From the cell containing the given text, extract its center point as (x, y) coordinate. 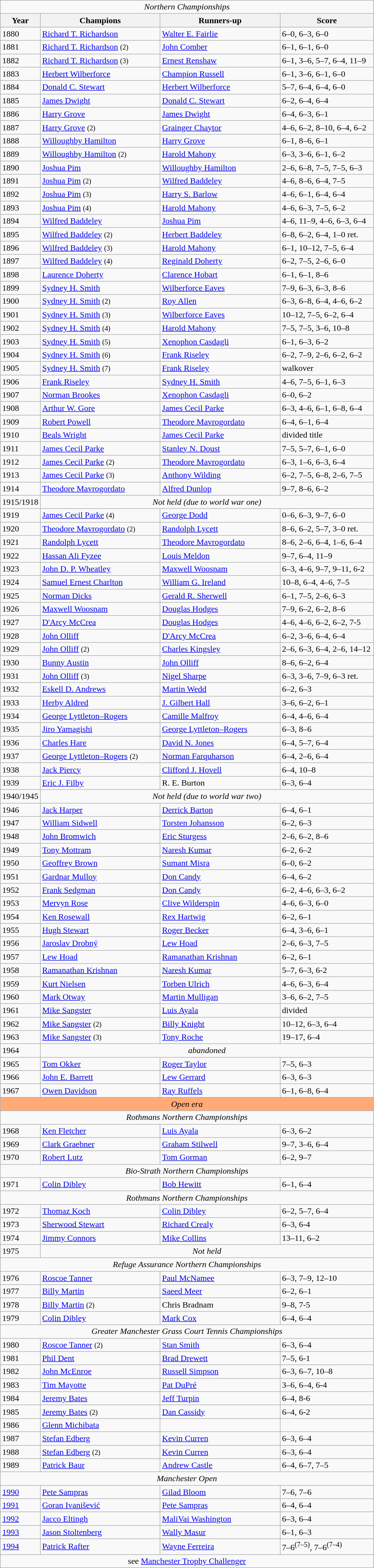
Martin Wedd (220, 689)
Willoughby Hamilton (2) (100, 154)
6–3, 3–6, 7–9, 6–3 ret. (327, 676)
Camille Malfroy (220, 716)
1897 (20, 261)
Nigel Sharpe (220, 676)
6–3, 6–3 (327, 1077)
6–4, 6–3, 6–1 (327, 114)
Wally Masur (220, 1532)
6–2, 5–7, 6–4 (327, 1211)
19–17, 6–4 (327, 1037)
1930 (20, 663)
Herby Aldred (100, 703)
Mike Collins (220, 1238)
1971 (20, 1184)
Andrew Castle (220, 1465)
2–6, 6–3, 7–5 (327, 943)
Stan Smith (220, 1345)
Norman Dicks (100, 596)
Jeremy Bates (2) (100, 1412)
2–6, 6–3, 6–4, 2–6, 14–12 (327, 649)
Jiro Yamagishi (100, 729)
1964 (20, 1051)
J. Gilbert Hall (220, 703)
10–12, 7–5, 6–2, 6–4 (327, 315)
Refuge Assurance Northern Championships (187, 1265)
1891 (20, 181)
1926 (20, 609)
10–8, 6–4, 4–6, 7–5 (327, 582)
R. E. Burton (220, 783)
1929 (20, 649)
Wayne Ferreira (220, 1547)
6–4, 6–7, 7–5 (327, 1465)
1953 (20, 903)
Roscoe Tanner (100, 1278)
Frank Sedgman (100, 890)
Tony Roche (220, 1037)
Roger Becker (220, 930)
Mark Cox (220, 1318)
6–1, 3–6, 5–7, 6–4, 11–9 (327, 60)
6–2, 7–9, 2–6, 6–2, 6–2 (327, 355)
Mark Otway (100, 997)
4–6, 6–3, 6–0 (327, 903)
6–1, 6–3, 6–2 (327, 341)
4–6, 7–5, 6–1, 6–3 (327, 381)
6–3, 3–6, 6–1, 6–2 (327, 154)
8–6, 6–2, 6–4 (327, 663)
Mike Sangster (2) (100, 1024)
1905 (20, 368)
Laurence Doherty (100, 275)
Billy Martin (2) (100, 1305)
Bob Hewitt (220, 1184)
Jacco Eltingh (100, 1519)
John D. P. Wheatley (100, 569)
Sydney H. Smith (3) (100, 315)
1980 (20, 1345)
1950 (20, 863)
Gilad Bloom (220, 1492)
Ernest Renshaw (220, 60)
6–4, 6-2 (327, 1412)
1954 (20, 917)
Reginald Doherty (220, 261)
1985 (20, 1412)
1933 (20, 703)
George Dodd (220, 515)
Clive Wilderspin (220, 903)
Jack Harper (100, 809)
1903 (20, 341)
1961 (20, 1010)
1981 (20, 1358)
6–1, 6–1, 6–0 (327, 47)
1939 (20, 783)
1896 (20, 248)
7–5, 5–7, 6–1, 6–0 (327, 449)
1910 (20, 435)
Stefan Edberg (100, 1438)
James Cecil Parke (3) (100, 475)
8–6, 6–2, 5–7, 3–0 ret. (327, 529)
1974 (20, 1238)
1909 (20, 422)
Phil Dent (100, 1358)
6–4, 5–7, 6–4 (327, 743)
Hugh Stewart (100, 930)
7–5, 6–3 (327, 1064)
1976 (20, 1278)
abandoned (207, 1051)
6–4, 3–6, 6–1 (327, 930)
Jack Piercy (100, 769)
Ray Ruffels (220, 1091)
William G. Ireland (220, 582)
6–3, 6-4 (327, 1224)
Kurt Nielsen (100, 983)
6–2, 7–5, 2–6, 6–0 (327, 261)
Year (20, 20)
10–12, 6–3, 6–4 (327, 1024)
6–1, 8–6, 6–1 (327, 141)
1940/1945 (20, 796)
6–4, 2–6, 6–4 (327, 756)
Walter E. Fairlie (220, 34)
Tim Mayotte (100, 1385)
6–3, 6–8, 6–4, 4–6, 6–2 (327, 301)
1915/1918 (20, 502)
4–6, 8–6, 6–4, 7–5 (327, 181)
5–7, 6–4, 6–4, 6–0 (327, 87)
Clark Graebner (100, 1144)
1902 (20, 328)
2–6, 6–8, 7–5, 7–5, 6–3 (327, 168)
Martin Mulligan (220, 997)
Northern Championships (187, 7)
1904 (20, 355)
6–1, 3–6, 6–1, 6–0 (327, 74)
6–3, 4–6, 6–1, 6–8, 6–4 (327, 408)
6–3, 8–6 (327, 729)
1965 (20, 1064)
1957 (20, 957)
Eric J. Filby (100, 783)
John Bromwich (100, 837)
Richard Crealy (220, 1224)
Wilfred Baddeley (4) (100, 261)
1993 (20, 1532)
1977 (20, 1291)
1955 (20, 930)
Manchester Open (187, 1479)
Norman Brookes (100, 395)
6–3, 7–9, 12–10 (327, 1278)
1982 (20, 1372)
Sydney H. Smith (2) (100, 301)
1881 (20, 47)
see Manchester Trophy Challenger (187, 1561)
George Lyttleton–Rogers (2) (100, 756)
Sydney H. Smith (4) (100, 328)
Jeremy Bates (100, 1398)
Mervyn Rose (100, 903)
Charles Kingsley (220, 649)
Saeed Meer (220, 1291)
6–2, 6–4, 6–4 (327, 101)
MaliVai Washington (220, 1519)
Billy Knight (220, 1024)
Score (327, 20)
6–2, 9–7 (327, 1157)
1901 (20, 315)
Roscoe Tanner (2) (100, 1345)
1892 (20, 194)
John Olliff (2) (100, 649)
1986 (20, 1425)
6–8, 6–2, 6–4, 1–0 ret. (327, 234)
walkover (327, 368)
1946 (20, 809)
1983 (20, 1385)
1969 (20, 1144)
1931 (20, 676)
1890 (20, 168)
1895 (20, 234)
1914 (20, 489)
Alfred Dunlop (220, 489)
1923 (20, 569)
8–6, 2–6, 6–4, 1–6, 6–4 (327, 542)
Rex Hartwig (220, 917)
4–6, 4–6, 6–2, 6–2, 7-5 (327, 622)
6–1, 6–3 (327, 1532)
6–1, 6–8, 6–4 (327, 1091)
Mike Sangster (100, 1010)
6–1, 6–1, 8–6 (327, 275)
1936 (20, 743)
6–3, 6–2 (327, 1131)
Sydney H. Smith (7) (100, 368)
1990 (20, 1492)
2–6, 6–2, 8–6 (327, 837)
James Cecil Parke (4) (100, 515)
7–6(7–5), 7–6(7–4) (327, 1547)
1913 (20, 475)
Harry Grove (2) (100, 127)
1960 (20, 997)
1963 (20, 1037)
7–6, 7–6 (327, 1492)
1937 (20, 756)
Sherwood Stewart (100, 1224)
1882 (20, 60)
9–7, 6–4, 11–9 (327, 555)
Arthur W. Gore (100, 408)
1884 (20, 87)
Russell Simpson (220, 1372)
1966 (20, 1077)
Herbert Baddeley (220, 234)
1885 (20, 101)
Paul McNamee (220, 1278)
6–0, 6–3, 6–0 (327, 34)
Greater Manchester Grass Court Tennis Championships (187, 1331)
1932 (20, 689)
Lew Gerrard (220, 1077)
Stefan Edberg (2) (100, 1452)
John Olliff (3) (100, 676)
Joshua Pim (2) (100, 181)
Robert Powell (100, 422)
Richard T. Richardson (100, 34)
Roger Taylor (220, 1064)
6–1, 6–4 (327, 1184)
1919 (20, 515)
William Sidwell (100, 823)
6–4, 8-6 (327, 1398)
3–6, 6–2, 6–1 (327, 703)
1952 (20, 890)
1949 (20, 850)
1900 (20, 301)
1935 (20, 729)
Not held (207, 1251)
Tony Mottram (100, 850)
1978 (20, 1305)
5–7, 6–3, 6-2 (327, 970)
1908 (20, 408)
6–2, 3–6, 6–4, 6–4 (327, 636)
1886 (20, 114)
4–6, 11–9, 4–6, 6–3, 6–4 (327, 221)
Not held (due to world war two) (207, 796)
7–5, 6-1 (327, 1358)
Dan Cassidy (220, 1412)
7–5, 7–5, 3–6, 10–8 (327, 328)
Brad Drewett (220, 1358)
Open era (187, 1104)
Charles Hare (100, 743)
6–4, 4–6, 6–4 (327, 716)
4–6, 6–1, 6–4, 6–4 (327, 194)
1921 (20, 542)
1991 (20, 1505)
6–3, 4–6, 9–7, 9–11, 6-2 (327, 569)
James Cecil Parke (2) (100, 462)
7–9, 6–2, 6–2, 8–6 (327, 609)
Torben Ulrich (220, 983)
Goran Ivanišević (100, 1505)
1948 (20, 837)
6–1, 7–5, 2–6, 6–3 (327, 596)
1925 (20, 596)
1979 (20, 1318)
6–4, 10–8 (327, 769)
Not held (due to world war one) (207, 502)
6–3, 6–7, 10–8 (327, 1372)
1994 (20, 1547)
Bunny Austin (100, 663)
Richard T. Richardson (3) (100, 60)
1988 (20, 1452)
1889 (20, 154)
1984 (20, 1398)
1970 (20, 1157)
1887 (20, 127)
1962 (20, 1024)
divided (327, 1010)
Pat DuPré (220, 1385)
Patrick Rafter (100, 1547)
Clarence Hobart (220, 275)
Tom Gorman (220, 1157)
1922 (20, 555)
Tom Okker (100, 1064)
1906 (20, 381)
divided title (327, 435)
Theodore Mavrogordato (2) (100, 529)
6–2, 6–2 (327, 850)
3–6, 6–2, 7–5 (327, 997)
4–6, 6–2, 8–10, 6–4, 6–2 (327, 127)
1912 (20, 462)
Champion Russell (220, 74)
1911 (20, 449)
1907 (20, 395)
Glenn Michibata (100, 1425)
1959 (20, 983)
1968 (20, 1131)
Sydney H. Smith (5) (100, 341)
Hassan Ali Fyzee (100, 555)
1898 (20, 275)
9–8, 7-5 (327, 1305)
1967 (20, 1091)
Derrick Barton (220, 809)
Mike Sangster (3) (100, 1037)
Joshua Pim (4) (100, 208)
1958 (20, 970)
6–2, 4–6, 6–3, 6–2 (327, 890)
Louis Meldon (220, 555)
Sumant Misra (220, 863)
1938 (20, 769)
13–11, 6–2 (327, 1238)
1920 (20, 529)
Torsten Johansson (220, 823)
David N. Jones (220, 743)
Patrick Baur (100, 1465)
6–4, 6–1 (327, 809)
4–6, 6–3, 6–4 (327, 983)
Billy Martin (100, 1291)
1987 (20, 1438)
1894 (20, 221)
Jaroslav Drobný (100, 943)
6–2, 7–5, 6–8, 2–6, 7–5 (327, 475)
1973 (20, 1224)
Champions (100, 20)
Runners-up (220, 20)
Jason Stoltenberg (100, 1532)
Thomaz Koch (100, 1211)
1956 (20, 943)
Joshua Pim (3) (100, 194)
1928 (20, 636)
4–6, 6–3, 7–5, 6–2 (327, 208)
1883 (20, 74)
9–7, 3–6, 6–4 (327, 1144)
Samuel Ernest Charlton (100, 582)
Wilfred Baddeley (2) (100, 234)
1888 (20, 141)
1975 (20, 1251)
Eric Sturgess (220, 837)
Gerald R. Sherwell (220, 596)
1893 (20, 208)
1951 (20, 877)
Gardnar Mulloy (100, 877)
1972 (20, 1211)
Sydney H. Smith (6) (100, 355)
Wilfred Baddeley (3) (100, 248)
7–9, 6–3, 6–3, 8–6 (327, 288)
Eskell D. Andrews (100, 689)
Beals Wright (100, 435)
6–1, 10–12, 7–5, 6–4 (327, 248)
Harry S. Barlow (220, 194)
Chris Bradnam (220, 1305)
1924 (20, 582)
John McEnroe (100, 1372)
1992 (20, 1519)
1989 (20, 1465)
Bio-Strath Northern Championships (187, 1171)
Jimmy Connors (100, 1238)
Richard T. Richardson (2) (100, 47)
Clifford J. Hovell (220, 769)
6–3, 1–6, 6–3, 6–4 (327, 462)
1880 (20, 34)
1934 (20, 716)
Norman Farquharson (220, 756)
6–4, 6–2 (327, 877)
Robert Lutz (100, 1157)
Ken Rosewall (100, 917)
9–7, 8–6, 6–2 (327, 489)
Roy Allen (220, 301)
Owen Davidson (100, 1091)
Anthony Wilding (220, 475)
Grainger Chaytor (220, 127)
1927 (20, 622)
1899 (20, 288)
Jeff Turpin (220, 1398)
3–6, 6–4, 6-4 (327, 1385)
Ken Fletcher (100, 1131)
Graham Stilwell (220, 1144)
1947 (20, 823)
0–6, 6–3, 9–7, 6–0 (327, 515)
John Comber (220, 47)
John E. Barrett (100, 1077)
Geoffrey Brown (100, 863)
6–4, 6–1, 6–4 (327, 422)
Stanley N. Doust (220, 449)
